Provide the (x, y) coordinate of the cell's center where the given text is located.  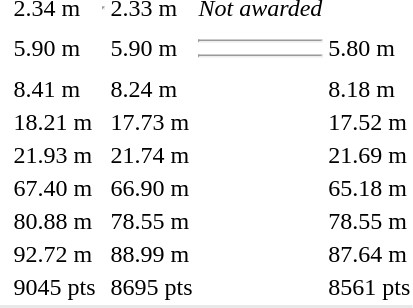
92.72 m (54, 254)
21.93 m (54, 155)
8.41 m (54, 89)
65.18 m (370, 188)
66.90 m (152, 188)
21.69 m (370, 155)
17.73 m (152, 122)
9045 pts (54, 287)
80.88 m (54, 221)
88.99 m (152, 254)
8695 pts (152, 287)
67.40 m (54, 188)
87.64 m (370, 254)
8561 pts (370, 287)
8.24 m (152, 89)
8.18 m (370, 89)
5.80 m (370, 48)
18.21 m (54, 122)
21.74 m (152, 155)
17.52 m (370, 122)
